Return the [X, Y] coordinate for the center point of the cell that contains the specified text.  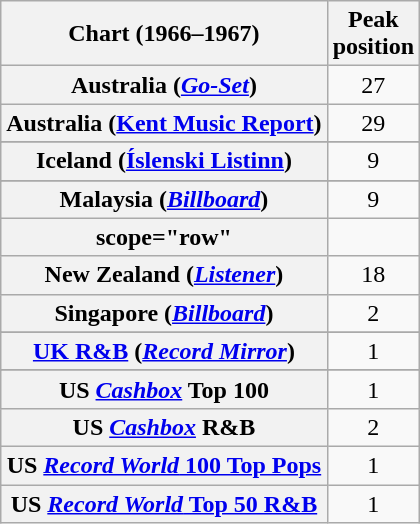
Peakposition [373, 34]
27 [373, 85]
Chart (1966–1967) [164, 34]
New Zealand (Listener) [164, 275]
Malaysia (Billboard) [164, 199]
UK R&B (Record Mirror) [164, 351]
Australia (Go-Set) [164, 85]
29 [373, 123]
Singapore (Billboard) [164, 313]
US Cashbox R&B [164, 427]
Iceland (Íslenski Listinn) [164, 161]
Australia (Kent Music Report) [164, 123]
US Record World Top 50 R&B [164, 503]
US Cashbox Top 100 [164, 389]
scope="row" [164, 237]
18 [373, 275]
US Record World 100 Top Pops [164, 465]
